Output the [X, Y] coordinate of the center of the cell containing the given text.  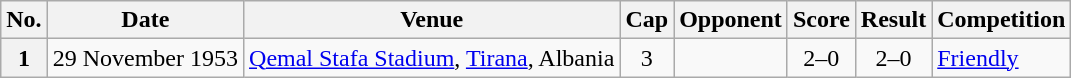
29 November 1953 [145, 58]
Venue [432, 20]
Cap [647, 20]
Date [145, 20]
Opponent [731, 20]
Result [893, 20]
Qemal Stafa Stadium, Tirana, Albania [432, 58]
1 [24, 58]
Score [821, 20]
3 [647, 58]
Friendly [1002, 58]
No. [24, 20]
Competition [1002, 20]
